Search for the cell housing the specified text and yield its [X, Y] center coordinate. 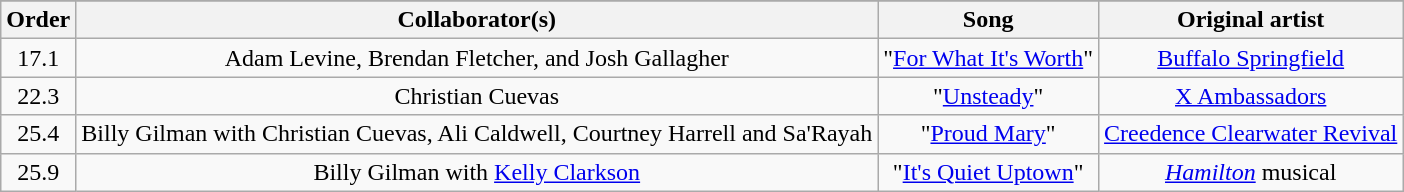
"It's Quiet Uptown" [988, 172]
Billy Gilman with Christian Cuevas, Ali Caldwell, Courtney Harrell and Sa'Rayah [477, 134]
Collaborator(s) [477, 20]
Billy Gilman with Kelly Clarkson [477, 172]
"Proud Mary" [988, 134]
"For What It's Worth" [988, 58]
"Unsteady" [988, 96]
22.3 [38, 96]
Original artist [1251, 20]
Song [988, 20]
25.9 [38, 172]
Order [38, 20]
Creedence Clearwater Revival [1251, 134]
X Ambassadors [1251, 96]
Christian Cuevas [477, 96]
Hamilton musical [1251, 172]
25.4 [38, 134]
Buffalo Springfield [1251, 58]
Adam Levine, Brendan Fletcher, and Josh Gallagher [477, 58]
17.1 [38, 58]
